Find where the given text appears and provide that cell's center as (x, y) coordinate. 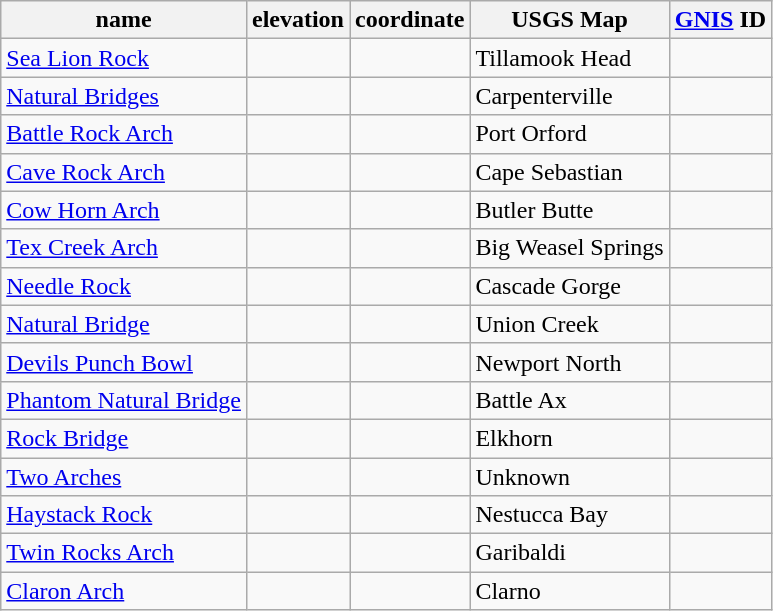
Devils Punch Bowl (124, 362)
Newport North (570, 362)
Rock Bridge (124, 438)
Battle Rock Arch (124, 134)
Tex Creek Arch (124, 248)
Unknown (570, 477)
Big Weasel Springs (570, 248)
Twin Rocks Arch (124, 553)
name (124, 20)
Tillamook Head (570, 58)
Two Arches (124, 477)
Cave Rock Arch (124, 172)
Natural Bridge (124, 324)
Carpenterville (570, 96)
Union Creek (570, 324)
Nestucca Bay (570, 515)
Needle Rock (124, 286)
Elkhorn (570, 438)
Natural Bridges (124, 96)
Cape Sebastian (570, 172)
Cascade Gorge (570, 286)
coordinate (410, 20)
Sea Lion Rock (124, 58)
Cow Horn Arch (124, 210)
Butler Butte (570, 210)
Haystack Rock (124, 515)
Claron Arch (124, 591)
Phantom Natural Bridge (124, 400)
Battle Ax (570, 400)
GNIS ID (720, 20)
Clarno (570, 591)
Garibaldi (570, 553)
elevation (298, 20)
Port Orford (570, 134)
USGS Map (570, 20)
